Output the (X, Y) coordinate of the center of the cell containing the given text.  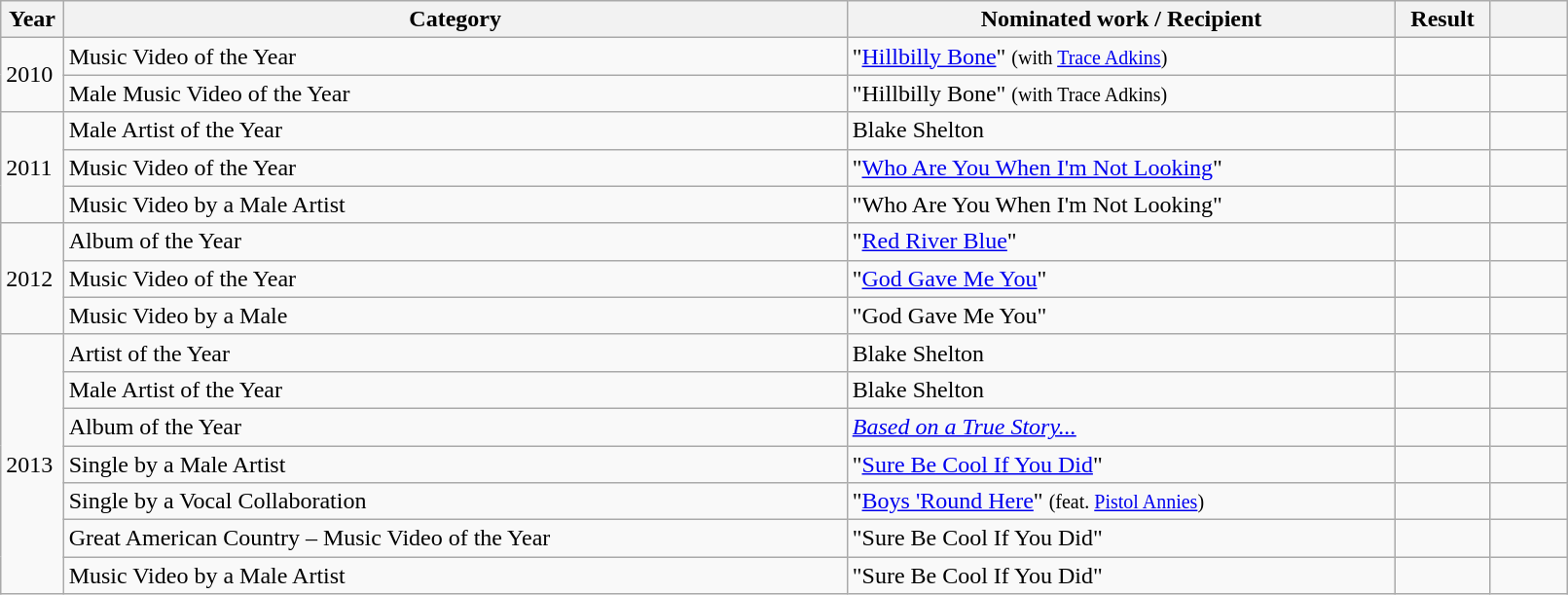
2013 (32, 464)
"Red River Blue" (1121, 242)
2011 (32, 167)
Artist of the Year (456, 353)
Year (32, 19)
2012 (32, 279)
Single by a Male Artist (456, 465)
Result (1442, 19)
Music Video by a Male (456, 316)
2010 (32, 75)
Category (456, 19)
Nominated work / Recipient (1121, 19)
"Boys 'Round Here" (feat. Pistol Annies) (1121, 502)
Great American Country – Music Video of the Year (456, 539)
Based on a True Story... (1121, 427)
Single by a Vocal Collaboration (456, 502)
Male Music Video of the Year (456, 93)
